Pinpoint the cell where the given text exists, returning its (x, y) midpoint coordinate. 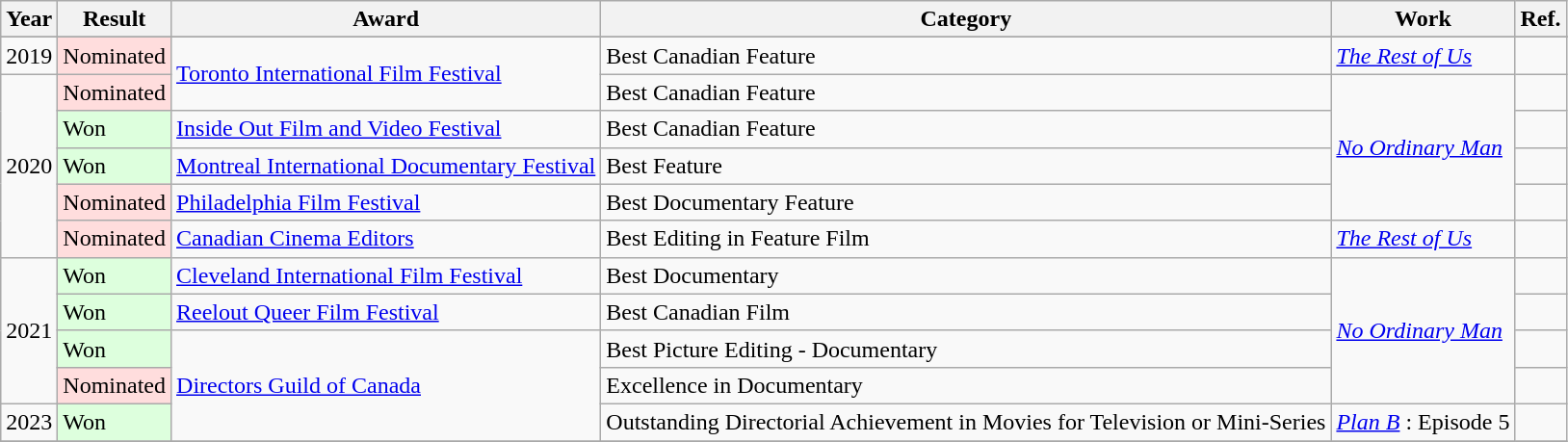
Montreal International Documentary Festival (386, 166)
2023 (29, 422)
Canadian Cinema Editors (386, 239)
Best Editing in Feature Film (966, 239)
Work (1424, 19)
Directors Guild of Canada (386, 385)
Cleveland International Film Festival (386, 275)
2019 (29, 56)
Inside Out Film and Video Festival (386, 129)
Category (966, 19)
Plan B : Episode 5 (1424, 422)
Toronto International Film Festival (386, 74)
Result (115, 19)
Best Documentary Feature (966, 202)
Philadelphia Film Festival (386, 202)
Best Picture Editing - Documentary (966, 349)
2021 (29, 330)
Outstanding Directorial Achievement in Movies for Television or Mini-Series (966, 422)
Ref. (1541, 19)
2020 (29, 166)
Best Canadian Film (966, 312)
Best Documentary (966, 275)
Excellence in Documentary (966, 385)
Award (386, 19)
Best Feature (966, 166)
Reelout Queer Film Festival (386, 312)
Year (29, 19)
